Find where the given text appears and provide that cell's center as [X, Y] coordinate. 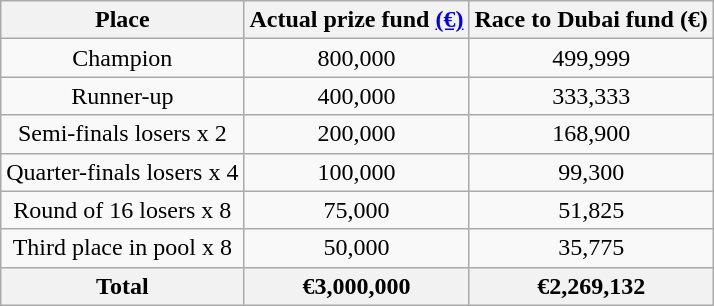
Third place in pool x 8 [122, 248]
Round of 16 losers x 8 [122, 210]
333,333 [591, 96]
400,000 [356, 96]
Race to Dubai fund (€) [591, 20]
75,000 [356, 210]
100,000 [356, 172]
Champion [122, 58]
Semi-finals losers x 2 [122, 134]
€2,269,132 [591, 286]
800,000 [356, 58]
Quarter-finals losers x 4 [122, 172]
51,825 [591, 210]
Runner-up [122, 96]
Total [122, 286]
Actual prize fund (€) [356, 20]
50,000 [356, 248]
35,775 [591, 248]
200,000 [356, 134]
499,999 [591, 58]
Place [122, 20]
99,300 [591, 172]
168,900 [591, 134]
€3,000,000 [356, 286]
